Output the [X, Y] coordinate of the center of the cell containing the given text.  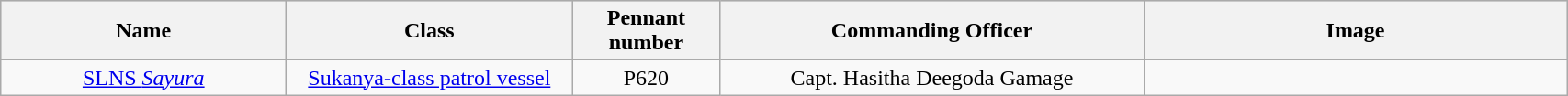
Sukanya-class patrol vessel [430, 78]
Class [430, 31]
Image [1356, 31]
Pennant number [647, 31]
Commanding Officer [931, 31]
SLNS Sayura [143, 78]
Name [143, 31]
Capt. Hasitha Deegoda Gamage [931, 78]
P620 [647, 78]
